Return the [x, y] coordinate for the center point of the cell that contains the specified text.  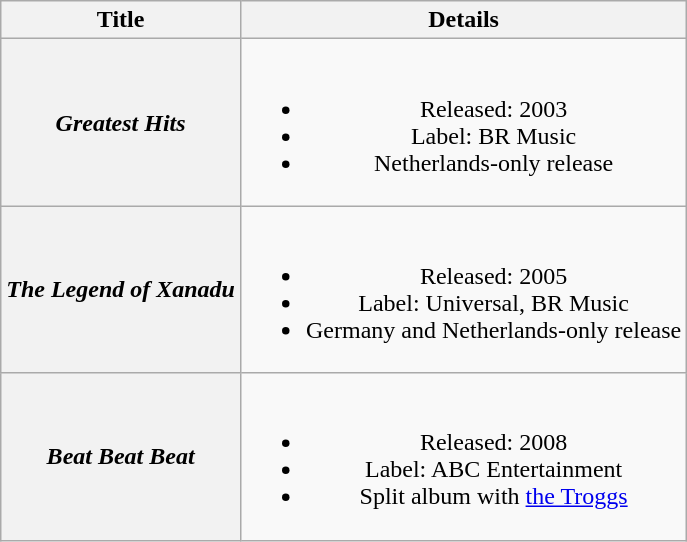
Beat Beat Beat [121, 456]
Released: 2003Label: BR MusicNetherlands-only release [463, 122]
The Legend of Xanadu [121, 290]
Title [121, 20]
Greatest Hits [121, 122]
Released: 2008Label: ABC EntertainmentSplit album with the Troggs [463, 456]
Details [463, 20]
Released: 2005Label: Universal, BR MusicGermany and Netherlands-only release [463, 290]
